Identify which cell holds the provided text, then report its [x, y] central coordinate. 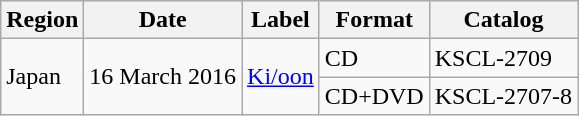
Label [281, 20]
Region [42, 20]
Catalog [503, 20]
KSCL-2707-8 [503, 96]
Ki/oon [281, 77]
KSCL-2709 [503, 58]
Format [374, 20]
CD [374, 58]
Japan [42, 77]
Date [163, 20]
CD+DVD [374, 96]
16 March 2016 [163, 77]
